Identify which cell holds the provided text, then report its [X, Y] central coordinate. 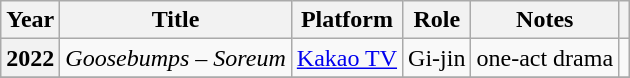
2022 [30, 58]
one-act drama [545, 58]
Goosebumps – Soreum [176, 58]
Platform [346, 20]
Gi-jin [437, 58]
Role [437, 20]
Title [176, 20]
Year [30, 20]
Notes [545, 20]
Kakao TV [346, 58]
